Capture the cell that displays the provided text and extract its [x, y] central coordinate. 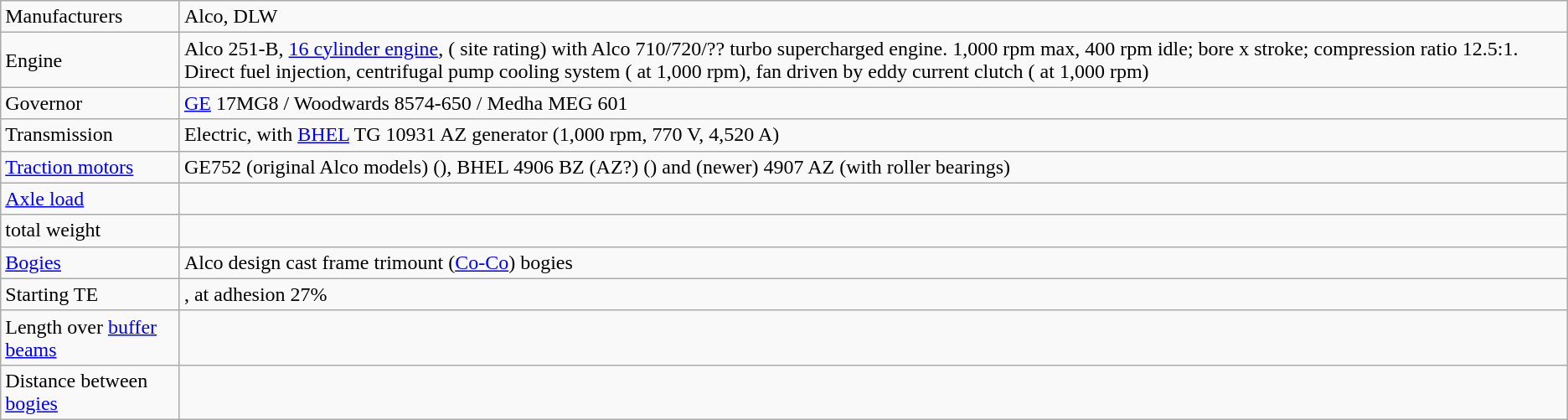
Electric, with BHEL TG 10931 AZ generator (1,000 rpm, 770 V, 4,520 A) [873, 135]
Engine [90, 60]
GE752 (original Alco models) (), BHEL 4906 BZ (AZ?) () and (newer) 4907 AZ (with roller bearings) [873, 167]
Manufacturers [90, 17]
Alco, DLW [873, 17]
total weight [90, 231]
Length over buffer beams [90, 337]
Bogies [90, 262]
Alco design cast frame trimount (Co-Co) bogies [873, 262]
, at adhesion 27% [873, 294]
Traction motors [90, 167]
Starting TE [90, 294]
Transmission [90, 135]
GE 17MG8 / Woodwards 8574-650 / Medha MEG 601 [873, 103]
Axle load [90, 199]
Distance between bogies [90, 392]
Governor [90, 103]
